Return [x, y] of the center of cell containing provided text 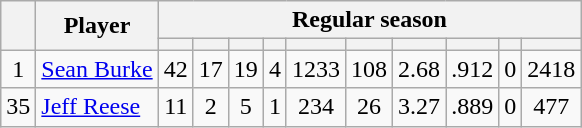
1233 [316, 69]
477 [552, 107]
.912 [472, 69]
Jeff Reese [97, 107]
42 [176, 69]
234 [316, 107]
17 [210, 69]
35 [18, 107]
4 [274, 69]
3.27 [420, 107]
2418 [552, 69]
108 [368, 69]
19 [246, 69]
Regular season [370, 20]
.889 [472, 107]
Player [97, 26]
5 [246, 107]
2.68 [420, 69]
2 [210, 107]
26 [368, 107]
Sean Burke [97, 69]
11 [176, 107]
